Find where the given text appears and provide that cell's center as [x, y] coordinate. 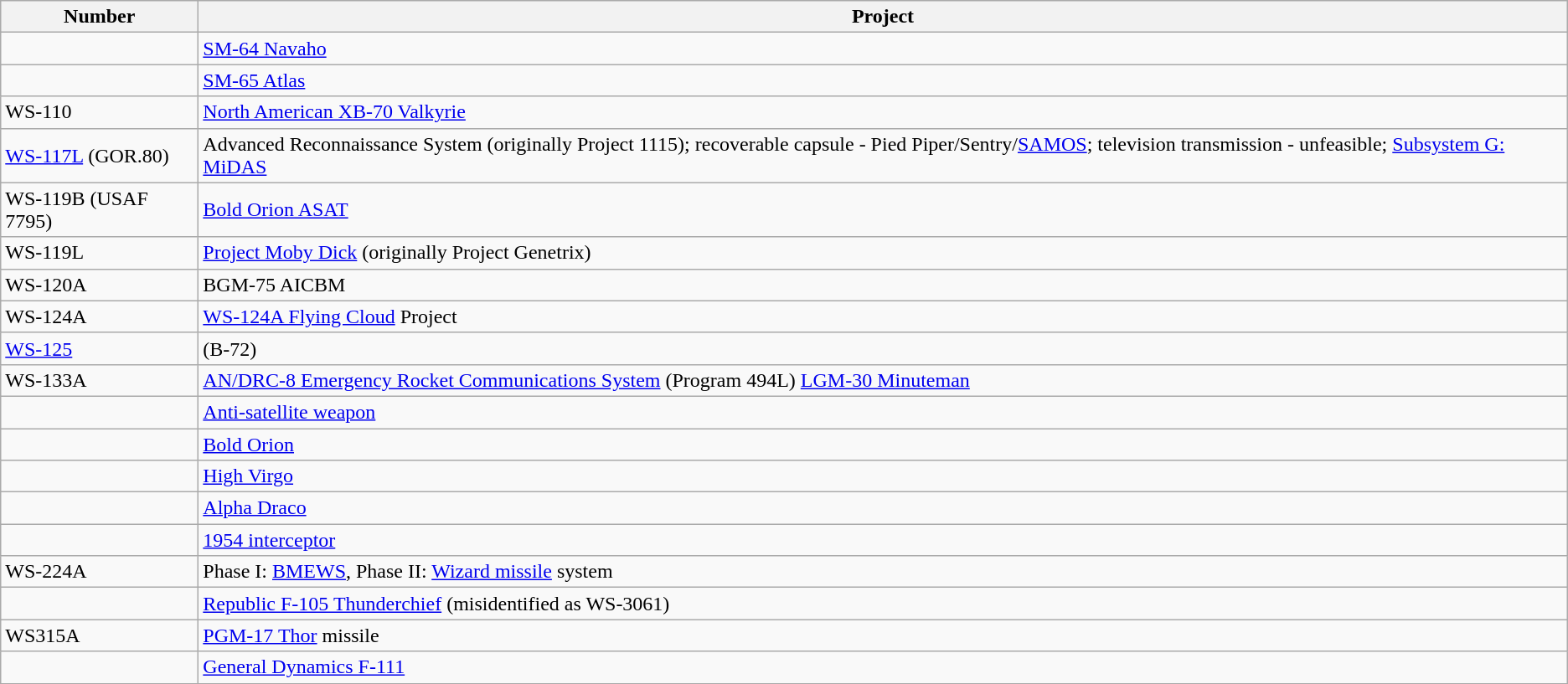
WS-125 [100, 348]
Republic F-105 Thunderchief (misidentified as WS-3061) [883, 604]
WS-133A [100, 380]
WS-119L [100, 253]
Project Moby Dick (originally Project Genetrix) [883, 253]
WS-124A Flying Cloud Project [883, 316]
WS-110 [100, 112]
High Virgo [883, 476]
WS315A [100, 635]
North American XB-70 Valkyrie [883, 112]
BGM-75 AICBM [883, 285]
PGM-17 Thor missile [883, 635]
AN/DRC-8 Emergency Rocket Communications System (Program 494L) LGM-30 Minuteman [883, 380]
WS-124A [100, 316]
WS-120A [100, 285]
Anti-satellite weapon [883, 412]
General Dynamics F-111 [883, 667]
1954 interceptor [883, 540]
WS-117L (GOR.80) [100, 156]
(B-72) [883, 348]
Bold Orion ASAT [883, 209]
Bold Orion [883, 445]
WS-119B (USAF 7795) [100, 209]
Number [100, 17]
Project [883, 17]
Alpha Draco [883, 508]
WS-224A [100, 572]
SM-64 Navaho [883, 49]
SM-65 Atlas [883, 80]
Phase I: BMEWS, Phase II: Wizard missile system [883, 572]
